Scan for the cell matching the given text and deliver its (X, Y) coordinate at center. 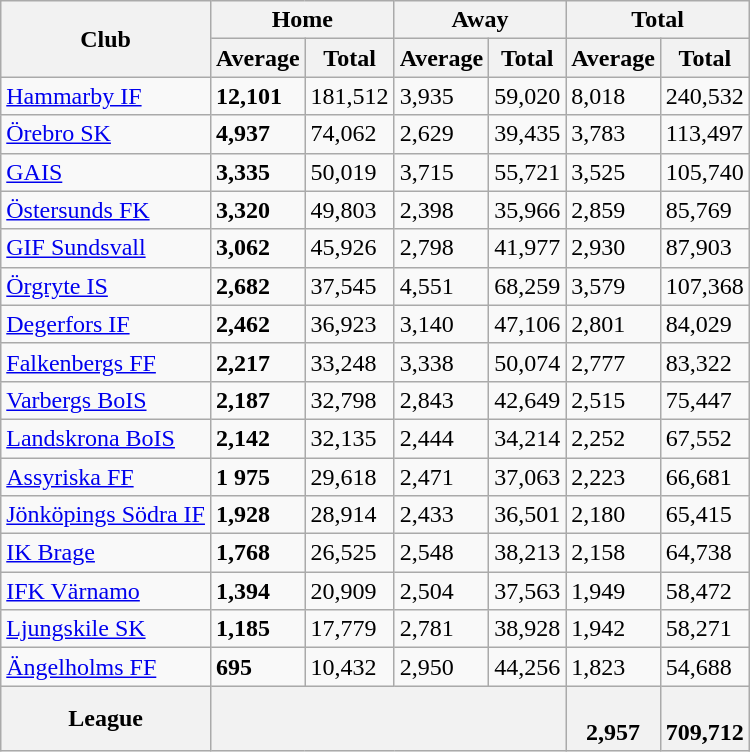
58,271 (704, 629)
44,256 (528, 667)
20,909 (350, 591)
IFK Värnamo (106, 591)
17,779 (350, 629)
Varbergs BoIS (106, 400)
2,957 (614, 718)
1,949 (614, 591)
55,721 (528, 172)
66,681 (704, 477)
10,432 (350, 667)
65,415 (704, 515)
2,548 (442, 553)
181,512 (350, 96)
Örebro SK (106, 134)
Club (106, 39)
2,930 (614, 248)
85,769 (704, 210)
58,472 (704, 591)
1,942 (614, 629)
2,781 (442, 629)
49,803 (350, 210)
36,923 (350, 324)
1,394 (258, 591)
240,532 (704, 96)
3,140 (442, 324)
2,187 (258, 400)
Örgryte IS (106, 286)
50,019 (350, 172)
2,859 (614, 210)
38,928 (528, 629)
1,928 (258, 515)
2,504 (442, 591)
37,563 (528, 591)
1,823 (614, 667)
3,783 (614, 134)
87,903 (704, 248)
84,029 (704, 324)
36,501 (528, 515)
3,335 (258, 172)
38,213 (528, 553)
28,914 (350, 515)
2,801 (614, 324)
107,368 (704, 286)
3,062 (258, 248)
2,142 (258, 438)
4,551 (442, 286)
Assyriska FF (106, 477)
Ängelholms FF (106, 667)
2,515 (614, 400)
2,843 (442, 400)
2,180 (614, 515)
Jönköpings Södra IF (106, 515)
42,649 (528, 400)
54,688 (704, 667)
33,248 (350, 362)
1 975 (258, 477)
2,950 (442, 667)
3,320 (258, 210)
Degerfors IF (106, 324)
695 (258, 667)
37,545 (350, 286)
3,525 (614, 172)
Ljungskile SK (106, 629)
IK Brage (106, 553)
Landskrona BoIS (106, 438)
3,338 (442, 362)
83,322 (704, 362)
2,398 (442, 210)
2,682 (258, 286)
3,579 (614, 286)
3,935 (442, 96)
26,525 (350, 553)
113,497 (704, 134)
2,252 (614, 438)
37,063 (528, 477)
45,926 (350, 248)
2,223 (614, 477)
2,629 (442, 134)
2,158 (614, 553)
Hammarby IF (106, 96)
67,552 (704, 438)
709,712 (704, 718)
Away (480, 20)
41,977 (528, 248)
50,074 (528, 362)
3,715 (442, 172)
Östersunds FK (106, 210)
29,618 (350, 477)
Home (302, 20)
39,435 (528, 134)
74,062 (350, 134)
2,462 (258, 324)
59,020 (528, 96)
2,777 (614, 362)
8,018 (614, 96)
2,217 (258, 362)
64,738 (704, 553)
2,471 (442, 477)
GAIS (106, 172)
32,798 (350, 400)
GIF Sundsvall (106, 248)
League (106, 718)
Falkenbergs FF (106, 362)
105,740 (704, 172)
4,937 (258, 134)
34,214 (528, 438)
1,768 (258, 553)
2,433 (442, 515)
47,106 (528, 324)
68,259 (528, 286)
35,966 (528, 210)
75,447 (704, 400)
12,101 (258, 96)
2,798 (442, 248)
32,135 (350, 438)
2,444 (442, 438)
1,185 (258, 629)
